Extract the [X, Y] coordinate from the center of the cell holding the provided text.  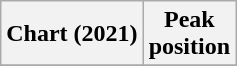
Peakposition [189, 34]
Chart (2021) [72, 34]
